For the text-containing cell, return its midpoint in [X, Y] coordinate format. 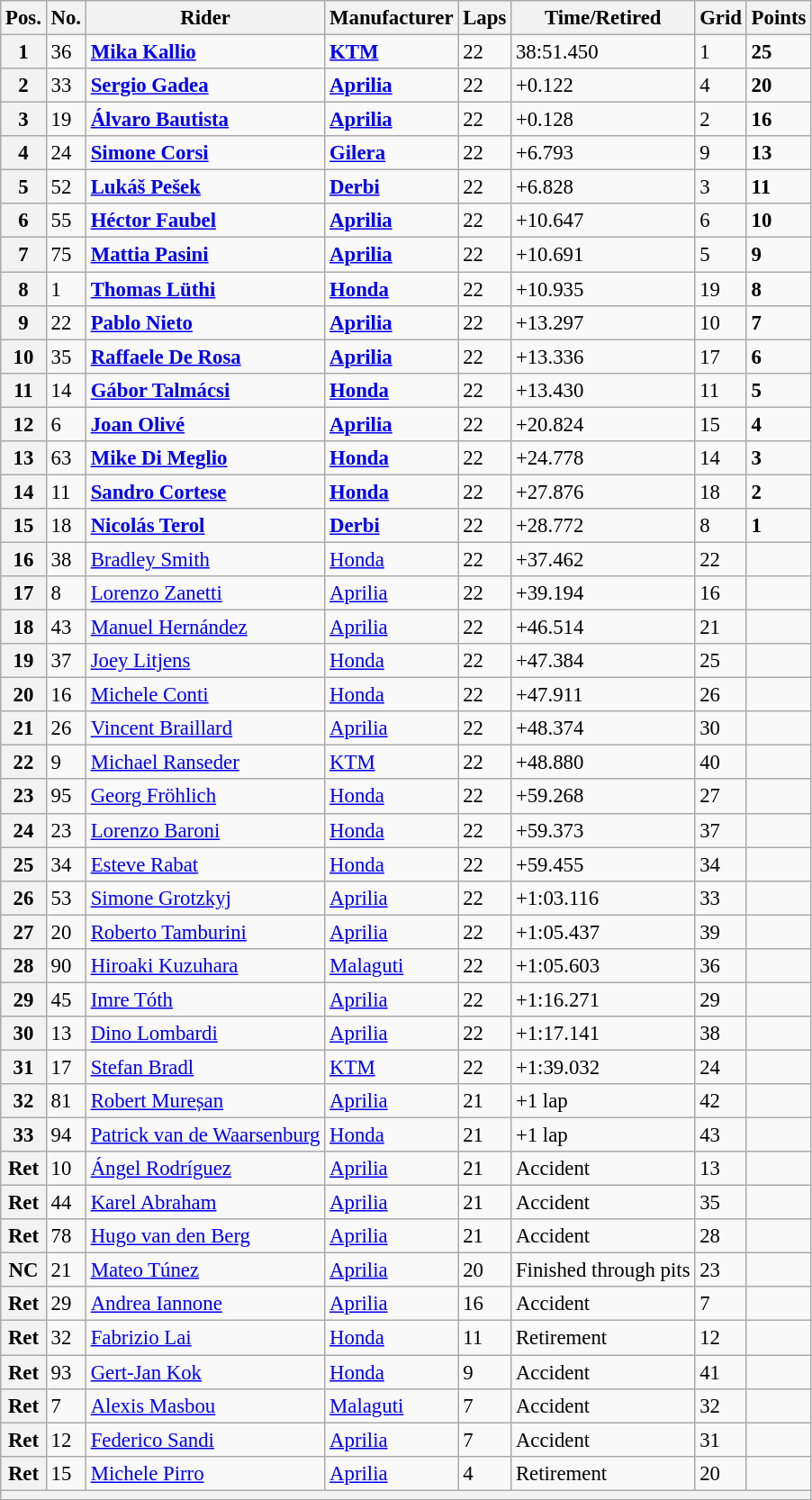
41 [720, 1372]
Fabrizio Lai [205, 1338]
+27.876 [603, 492]
Patrick van de Waarsenburg [205, 1135]
Lukáš Pešek [205, 187]
+48.880 [603, 763]
+48.374 [603, 728]
Lorenzo Zanetti [205, 593]
Bradley Smith [205, 559]
Roberto Tamburini [205, 932]
+13.297 [603, 322]
+10.935 [603, 289]
+47.911 [603, 695]
Karel Abraham [205, 1203]
Points [778, 18]
38:51.450 [603, 52]
81 [66, 1101]
53 [66, 898]
+10.647 [603, 221]
Gilera [392, 153]
40 [720, 763]
Mika Kallio [205, 52]
Time/Retired [603, 18]
Esteve Rabat [205, 864]
52 [66, 187]
+10.691 [603, 255]
Stefan Bradl [205, 1067]
No. [66, 18]
Laps [484, 18]
Gert-Jan Kok [205, 1372]
Federico Sandi [205, 1440]
Simone Corsi [205, 153]
63 [66, 458]
39 [720, 932]
Gábor Talmácsi [205, 390]
Pablo Nieto [205, 322]
75 [66, 255]
NC [23, 1270]
Ángel Rodríguez [205, 1169]
Imre Tóth [205, 999]
+47.384 [603, 661]
+39.194 [603, 593]
+6.828 [603, 187]
Mike Di Meglio [205, 458]
42 [720, 1101]
+59.268 [603, 797]
Michael Ranseder [205, 763]
93 [66, 1372]
Hiroaki Kuzuhara [205, 966]
Sandro Cortese [205, 492]
+59.455 [603, 864]
Lorenzo Baroni [205, 830]
+13.336 [603, 357]
+1:16.271 [603, 999]
Raffaele De Rosa [205, 357]
Georg Fröhlich [205, 797]
Héctor Faubel [205, 221]
Alexis Masbou [205, 1405]
90 [66, 966]
+1:39.032 [603, 1067]
Vincent Braillard [205, 728]
Manuel Hernández [205, 628]
78 [66, 1236]
95 [66, 797]
Álvaro Bautista [205, 120]
Nicolás Terol [205, 526]
Pos. [23, 18]
Hugo van den Berg [205, 1236]
Robert Mureșan [205, 1101]
+37.462 [603, 559]
Joan Olivé [205, 424]
Michele Pirro [205, 1473]
Michele Conti [205, 695]
+28.772 [603, 526]
Manufacturer [392, 18]
+0.122 [603, 86]
Thomas Lüthi [205, 289]
55 [66, 221]
+6.793 [603, 153]
Mateo Túnez [205, 1270]
+1:05.603 [603, 966]
+59.373 [603, 830]
+24.778 [603, 458]
Sergio Gadea [205, 86]
Grid [720, 18]
+1:05.437 [603, 932]
Finished through pits [603, 1270]
Rider [205, 18]
+20.824 [603, 424]
+0.128 [603, 120]
Andrea Iannone [205, 1305]
+13.430 [603, 390]
Dino Lombardi [205, 1034]
44 [66, 1203]
Simone Grotzkyj [205, 898]
94 [66, 1135]
+46.514 [603, 628]
Mattia Pasini [205, 255]
+1:03.116 [603, 898]
+1:17.141 [603, 1034]
Joey Litjens [205, 661]
45 [66, 999]
